Provide the [X, Y] coordinate of the cell's center where the given text is located.  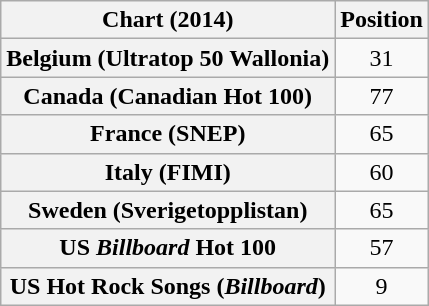
Canada (Canadian Hot 100) [168, 96]
Italy (FIMI) [168, 172]
31 [382, 58]
77 [382, 96]
57 [382, 248]
Chart (2014) [168, 20]
US Hot Rock Songs (Billboard) [168, 286]
Belgium (Ultratop 50 Wallonia) [168, 58]
60 [382, 172]
9 [382, 286]
Sweden (Sverigetopplistan) [168, 210]
Position [382, 20]
France (SNEP) [168, 134]
US Billboard Hot 100 [168, 248]
